Return (X, Y) of the center of cell containing provided text 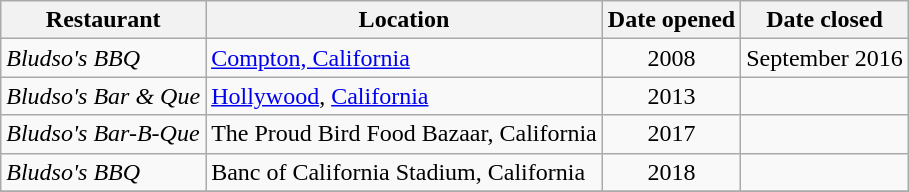
The Proud Bird Food Bazaar, California (404, 134)
2017 (671, 134)
Date closed (825, 20)
2008 (671, 58)
Restaurant (104, 20)
Bludso's Bar & Que (104, 96)
2018 (671, 172)
Bludso's Bar-B-Que (104, 134)
Banc of California Stadium, California (404, 172)
Date opened (671, 20)
September 2016 (825, 58)
Hollywood, California (404, 96)
2013 (671, 96)
Compton, California (404, 58)
Location (404, 20)
